From the cell containing the given text, extract its center point as [x, y] coordinate. 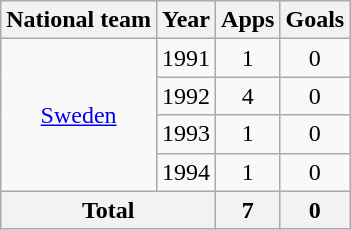
1991 [186, 58]
1993 [186, 134]
1994 [186, 172]
Sweden [79, 115]
Year [186, 20]
7 [248, 210]
Total [108, 210]
1992 [186, 96]
4 [248, 96]
Goals [315, 20]
Apps [248, 20]
National team [79, 20]
